Pinpoint the cell where the given text exists, returning its [X, Y] midpoint coordinate. 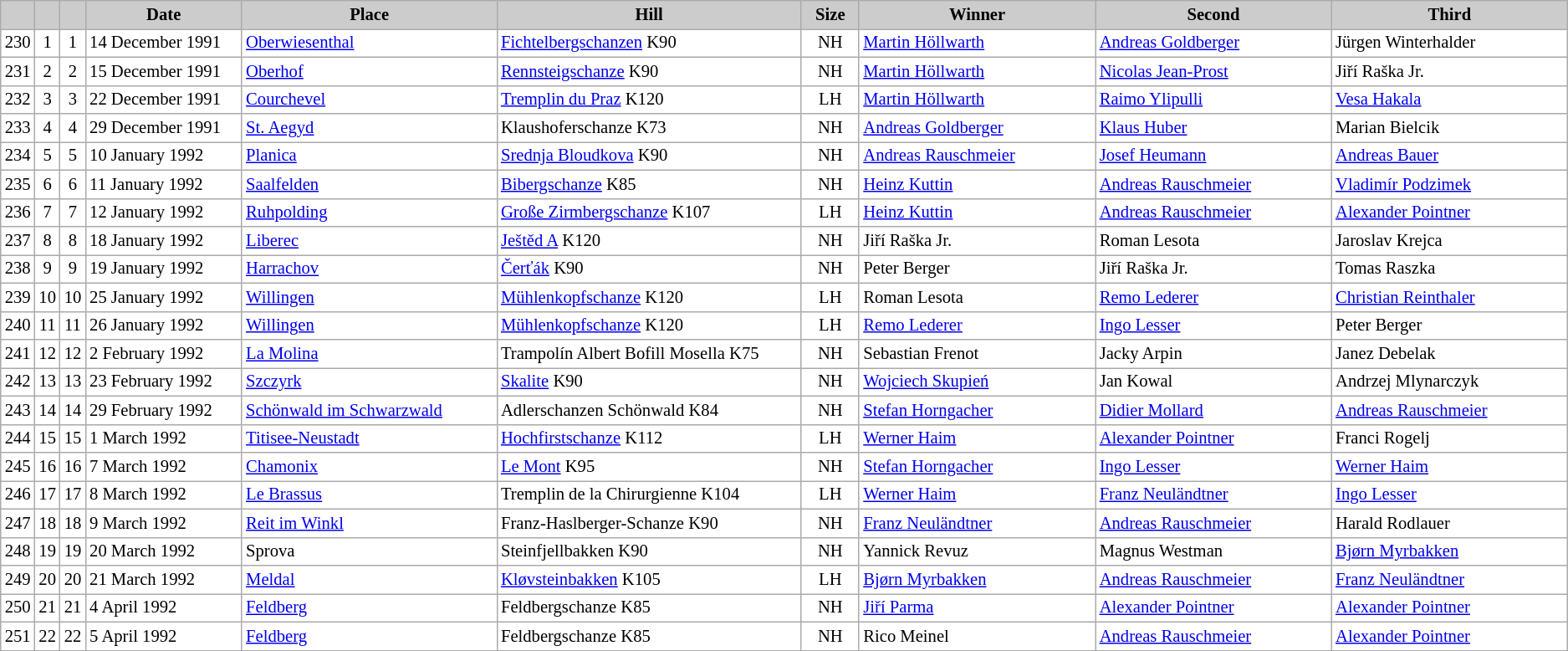
Hochfirstschanze K112 [649, 438]
Franci Rogelj [1449, 438]
Jaroslav Krejca [1449, 240]
Trampolín Albert Bofill Mosella K75 [649, 354]
Rennsteigschanze K90 [649, 71]
Christian Reinthaler [1449, 297]
Tremplin du Praz K120 [649, 100]
Steinfjellbakken K90 [649, 551]
15 December 1991 [164, 71]
Magnus Westman [1213, 551]
Wojciech Skupień [977, 382]
240 [18, 325]
244 [18, 438]
236 [18, 213]
Sprova [370, 551]
Tomas Raszka [1449, 269]
Jiří Parma [977, 607]
18 January 1992 [164, 240]
Skalite K90 [649, 382]
Große Zirmbergschanze K107 [649, 213]
Hill [649, 14]
Franz-Haslberger-Schanze K90 [649, 523]
Vladimír Podzimek [1449, 184]
248 [18, 551]
241 [18, 354]
233 [18, 128]
230 [18, 43]
1 March 1992 [164, 438]
14 December 1991 [164, 43]
Josef Heumann [1213, 156]
Nicolas Jean-Prost [1213, 71]
246 [18, 495]
Chamonix [370, 466]
4 April 1992 [164, 607]
Ještěd A K120 [649, 240]
Saalfelden [370, 184]
Sebastian Frenot [977, 354]
Le Mont K95 [649, 466]
Jan Kowal [1213, 382]
Kløvsteinbakken K105 [649, 580]
Second [1213, 14]
Oberwiesenthal [370, 43]
21 March 1992 [164, 580]
Ruhpolding [370, 213]
Klaus Huber [1213, 128]
249 [18, 580]
Place [370, 14]
Liberec [370, 240]
Reit im Winkl [370, 523]
Titisee-Neustadt [370, 438]
Adlerschanzen Schönwald K84 [649, 410]
234 [18, 156]
Andreas Bauer [1449, 156]
Janez Debelak [1449, 354]
Yannick Revuz [977, 551]
Third [1449, 14]
Harrachov [370, 269]
2 February 1992 [164, 354]
Klaushoferschanze K73 [649, 128]
Raimo Ylipulli [1213, 100]
239 [18, 297]
8 March 1992 [164, 495]
Jacky Arpin [1213, 354]
238 [18, 269]
12 January 1992 [164, 213]
20 March 1992 [164, 551]
23 February 1992 [164, 382]
237 [18, 240]
Jürgen Winterhalder [1449, 43]
Harald Rodlauer [1449, 523]
242 [18, 382]
Čerťák K90 [649, 269]
26 January 1992 [164, 325]
243 [18, 410]
Fichtelbergschanzen K90 [649, 43]
19 January 1992 [164, 269]
22 December 1991 [164, 100]
Marian Bielcik [1449, 128]
Andrzej Mlynarczyk [1449, 382]
Date [164, 14]
5 April 1992 [164, 636]
Planica [370, 156]
9 March 1992 [164, 523]
Meldal [370, 580]
245 [18, 466]
7 March 1992 [164, 466]
Winner [977, 14]
La Molina [370, 354]
Srednja Bloudkova K90 [649, 156]
Schönwald im Schwarzwald [370, 410]
251 [18, 636]
St. Aegyd [370, 128]
Tremplin de la Chirurgienne K104 [649, 495]
Bibergschanze K85 [649, 184]
Courchevel [370, 100]
Didier Mollard [1213, 410]
11 January 1992 [164, 184]
Szczyrk [370, 382]
Vesa Hakala [1449, 100]
10 January 1992 [164, 156]
232 [18, 100]
29 December 1991 [164, 128]
247 [18, 523]
Le Brassus [370, 495]
Oberhof [370, 71]
Size [830, 14]
235 [18, 184]
Rico Meinel [977, 636]
231 [18, 71]
25 January 1992 [164, 297]
29 February 1992 [164, 410]
250 [18, 607]
